Scan for the cell matching the given text and deliver its (X, Y) coordinate at center. 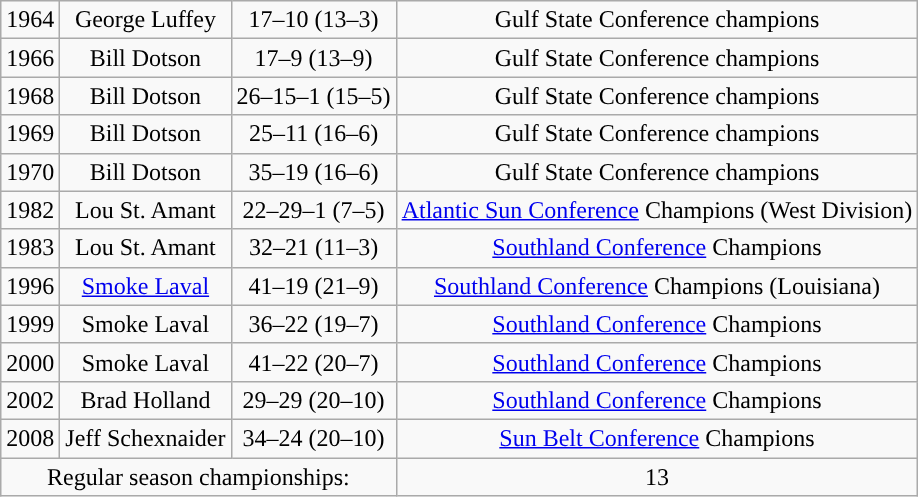
36–22 (19–7) (314, 324)
41–19 (21–9) (314, 286)
1983 (30, 248)
1970 (30, 172)
35–19 (16–6) (314, 172)
25–11 (16–6) (314, 134)
1964 (30, 20)
1968 (30, 96)
22–29–1 (7–5) (314, 210)
1966 (30, 58)
26–15–1 (15–5) (314, 96)
Jeff Schexnaider (146, 438)
1969 (30, 134)
1999 (30, 324)
2008 (30, 438)
41–22 (20–7) (314, 362)
Southland Conference Champions (Louisiana) (657, 286)
Sun Belt Conference Champions (657, 438)
2000 (30, 362)
17–9 (13–9) (314, 58)
17–10 (13–3) (314, 20)
1982 (30, 210)
Regular season championships: (198, 477)
1996 (30, 286)
32–21 (11–3) (314, 248)
29–29 (20–10) (314, 400)
34–24 (20–10) (314, 438)
George Luffey (146, 20)
2002 (30, 400)
Atlantic Sun Conference Champions (West Division) (657, 210)
13 (657, 477)
Brad Holland (146, 400)
